Return (X, Y) of the center of cell containing provided text 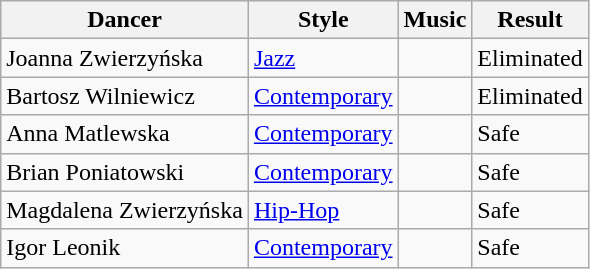
Style (323, 20)
Result (530, 20)
Igor Leonik (125, 248)
Jazz (323, 58)
Magdalena Zwierzyńska (125, 210)
Hip-Hop (323, 210)
Music (435, 20)
Brian Poniatowski (125, 172)
Anna Matlewska (125, 134)
Bartosz Wilniewicz (125, 96)
Dancer (125, 20)
Joanna Zwierzyńska (125, 58)
